Capture the cell that displays the provided text and extract its (X, Y) central coordinate. 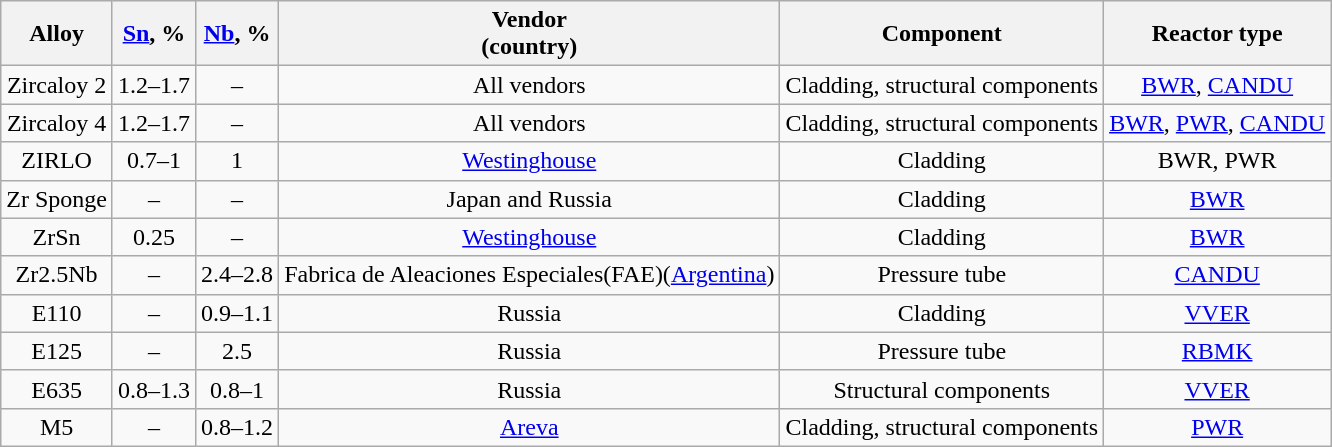
E635 (57, 389)
0.7–1 (154, 161)
0.8–1.3 (154, 389)
CANDU (1218, 275)
2.5 (238, 351)
Zircaloy 2 (57, 85)
Fabrica de Aleaciones Especiales(FAE)(Argentina) (530, 275)
Japan and Russia (530, 199)
Zircaloy 4 (57, 123)
Structural components (942, 389)
Nb, % (238, 34)
1 (238, 161)
BWR, CANDU (1218, 85)
Component (942, 34)
0.9–1.1 (238, 313)
Areva (530, 427)
Alloy (57, 34)
Zr Sponge (57, 199)
Zr2.5Nb (57, 275)
Sn, % (154, 34)
E125 (57, 351)
ZIRLO (57, 161)
RBMK (1218, 351)
Reactor type (1218, 34)
BWR, PWR (1218, 161)
E110 (57, 313)
0.8–1.2 (238, 427)
ZrSn (57, 237)
0.8–1 (238, 389)
M5 (57, 427)
2.4–2.8 (238, 275)
0.25 (154, 237)
Vendor(country) (530, 34)
PWR (1218, 427)
BWR, PWR, CANDU (1218, 123)
